Find where the given text appears and provide that cell's center as (x, y) coordinate. 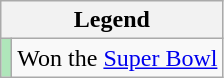
Won the Super Bowl (118, 58)
Legend (112, 20)
